Find where the given text appears and provide that cell's center as (x, y) coordinate. 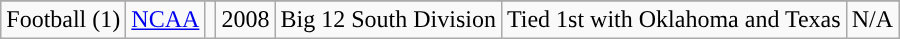
N/A (872, 20)
Tied 1st with Oklahoma and Texas (674, 20)
Big 12 South Division (388, 20)
NCAA (166, 20)
2008 (246, 20)
Football (1) (64, 20)
